Output the [x, y] coordinate of the center of the cell containing the given text.  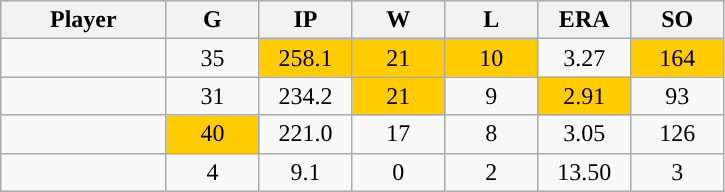
Player [84, 20]
93 [678, 96]
164 [678, 58]
3 [678, 172]
L [492, 20]
2.91 [584, 96]
35 [212, 58]
W [398, 20]
ERA [584, 20]
234.2 [306, 96]
4 [212, 172]
10 [492, 58]
221.0 [306, 134]
9.1 [306, 172]
SO [678, 20]
13.50 [584, 172]
126 [678, 134]
258.1 [306, 58]
9 [492, 96]
8 [492, 134]
17 [398, 134]
3.27 [584, 58]
G [212, 20]
0 [398, 172]
31 [212, 96]
40 [212, 134]
2 [492, 172]
IP [306, 20]
3.05 [584, 134]
